Locate the cell with the specified text and output its [X, Y] center coordinate. 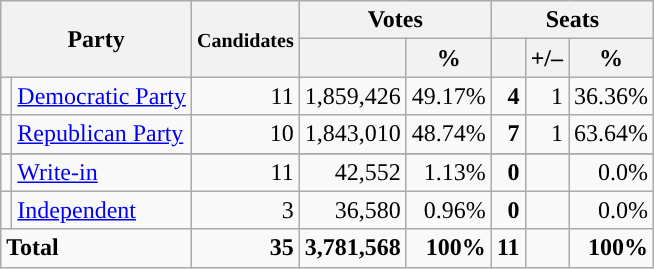
1,859,426 [352, 96]
Seats [572, 20]
3,781,568 [352, 248]
36,580 [352, 210]
1.13% [448, 172]
42,552 [352, 172]
Votes [395, 20]
48.74% [448, 134]
Party [96, 39]
Candidates [245, 39]
+/– [546, 58]
4 [508, 96]
36.36% [610, 96]
Democratic Party [102, 96]
Republican Party [102, 134]
35 [245, 248]
Write-in [102, 172]
Total [96, 248]
10 [245, 134]
7 [508, 134]
Independent [102, 210]
1,843,010 [352, 134]
49.17% [448, 96]
0.96% [448, 210]
3 [245, 210]
63.64% [610, 134]
